Search for the cell housing the specified text and yield its [x, y] center coordinate. 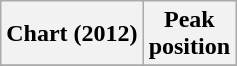
Chart (2012) [72, 34]
Peakposition [189, 34]
